Pinpoint the cell where the given text exists, returning its [x, y] midpoint coordinate. 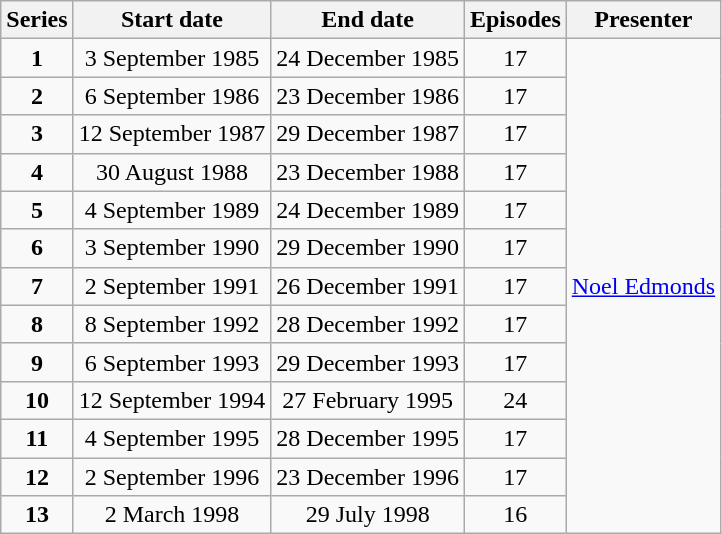
Episodes [515, 20]
3 September 1985 [172, 58]
2 [37, 96]
27 February 1995 [368, 400]
8 [37, 324]
16 [515, 515]
3 [37, 134]
1 [37, 58]
12 [37, 477]
6 September 1993 [172, 362]
5 [37, 210]
23 December 1988 [368, 172]
26 December 1991 [368, 286]
9 [37, 362]
30 August 1988 [172, 172]
4 [37, 172]
12 September 1994 [172, 400]
Series [37, 20]
23 December 1996 [368, 477]
10 [37, 400]
24 December 1989 [368, 210]
8 September 1992 [172, 324]
6 September 1986 [172, 96]
29 July 1998 [368, 515]
11 [37, 438]
24 [515, 400]
End date [368, 20]
Noel Edmonds [643, 286]
2 September 1996 [172, 477]
Presenter [643, 20]
4 September 1989 [172, 210]
28 December 1995 [368, 438]
28 December 1992 [368, 324]
29 December 1993 [368, 362]
29 December 1990 [368, 248]
29 December 1987 [368, 134]
Start date [172, 20]
2 March 1998 [172, 515]
12 September 1987 [172, 134]
23 December 1986 [368, 96]
6 [37, 248]
4 September 1995 [172, 438]
13 [37, 515]
2 September 1991 [172, 286]
24 December 1985 [368, 58]
7 [37, 286]
3 September 1990 [172, 248]
